Detect which cell encompasses the target text, then output its [x, y] center coordinate. 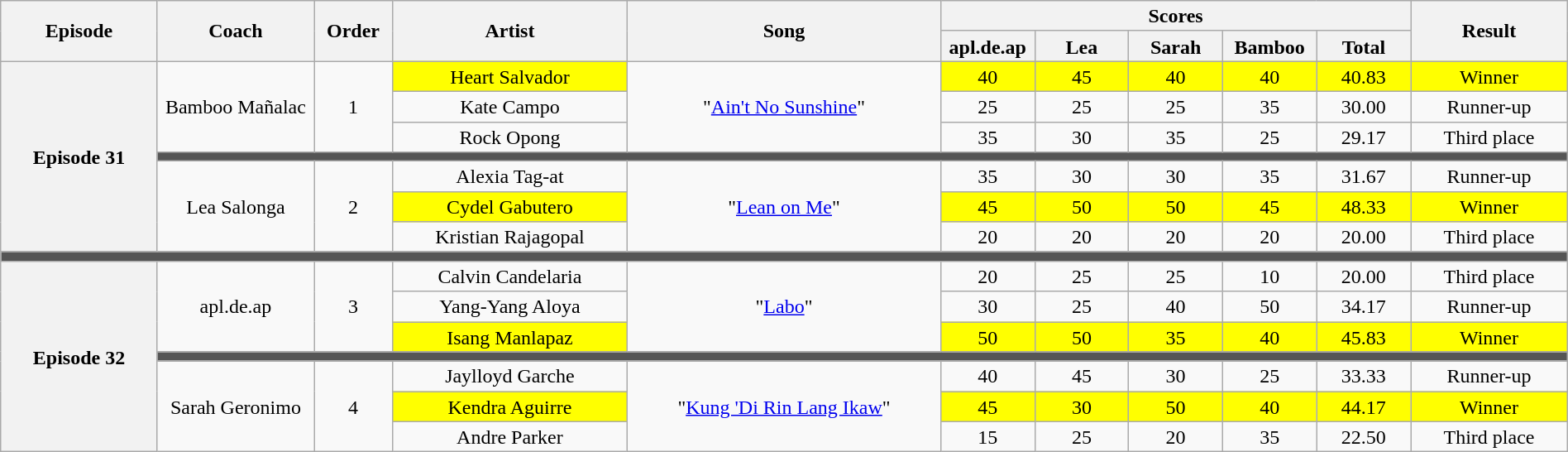
40.83 [1364, 76]
30.00 [1364, 106]
Kristian Rajagopal [509, 237]
"Ain't No Sunshine" [784, 107]
Sarah [1176, 46]
29.17 [1364, 137]
31.67 [1364, 177]
Episode [79, 31]
Scores [1175, 17]
Isang Manlapaz [509, 336]
Episode 32 [79, 356]
Yang-Yang Aloya [509, 306]
45.83 [1364, 336]
Andre Parker [509, 437]
Rock Opong [509, 137]
34.17 [1364, 306]
"Lean on Me" [784, 207]
Alexia Tag-at [509, 177]
Cydel Gabutero [509, 207]
Song [784, 31]
1 [354, 107]
15 [987, 437]
Sarah Geronimo [235, 406]
Kate Campo [509, 106]
Lea Salonga [235, 207]
2 [354, 207]
Bamboo Mañalac [235, 107]
Kendra Aguirre [509, 407]
4 [354, 406]
33.33 [1364, 376]
Artist [509, 31]
Order [354, 31]
48.33 [1364, 207]
Bamboo [1269, 46]
10 [1269, 276]
Heart Salvador [509, 76]
Calvin Candelaria [509, 276]
Total [1364, 46]
"Labo" [784, 306]
Result [1489, 31]
Jaylloyd Garche [509, 376]
44.17 [1364, 407]
Coach [235, 31]
Episode 31 [79, 156]
3 [354, 306]
Lea [1082, 46]
22.50 [1364, 437]
"Kung 'Di Rin Lang Ikaw" [784, 406]
